For the text-containing cell, return its midpoint in (X, Y) coordinate format. 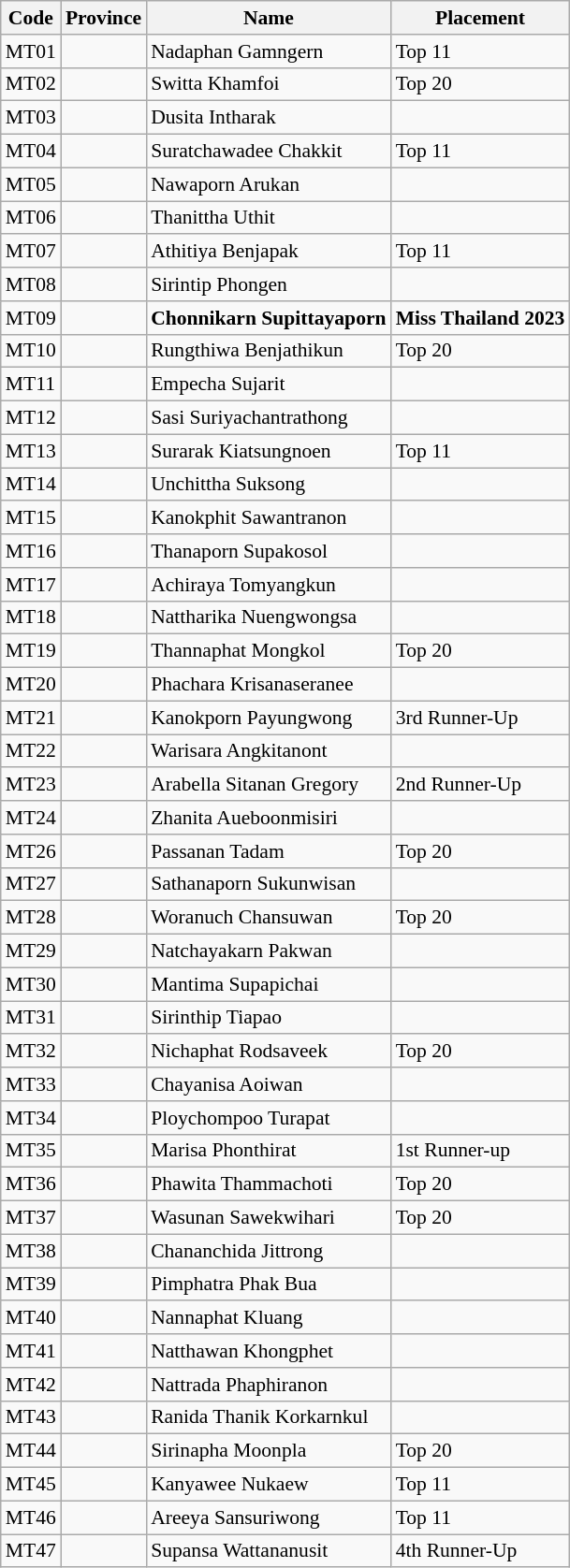
Sasi Suriyachantrathong (268, 418)
MT04 (31, 152)
MT13 (31, 451)
Switta Khamfoi (268, 84)
Chayanisa Aoiwan (268, 1084)
Chananchida Jittrong (268, 1251)
Achiraya Tomyangkun (268, 585)
MT45 (31, 1485)
MT09 (31, 318)
Nichaphat Rodsaveek (268, 1052)
Suratchawadee Chakkit (268, 152)
MT17 (31, 585)
Province (103, 18)
Passanan Tadam (268, 851)
Nannaphat Kluang (268, 1318)
Ploychompoo Turapat (268, 1118)
MT11 (31, 385)
MT15 (31, 518)
MT20 (31, 685)
MT30 (31, 984)
MT03 (31, 118)
MT47 (31, 1551)
MT42 (31, 1385)
Arabella Sitanan Gregory (268, 785)
Kanokporn Payungwong (268, 718)
MT10 (31, 351)
Miss Thailand 2023 (481, 318)
MT06 (31, 218)
Nadaphan Gamngern (268, 51)
Zhanita Aueboonmisiri (268, 818)
MT28 (31, 918)
Supansa Wattananusit (268, 1551)
MT37 (31, 1218)
Phawita Thammachoti (268, 1184)
MT34 (31, 1118)
2nd Runner-Up (481, 785)
Kanyawee Nukaew (268, 1485)
MT31 (31, 1018)
MT16 (31, 551)
Pimphatra Phak Bua (268, 1285)
MT29 (31, 951)
MT40 (31, 1318)
Wasunan Sawekwihari (268, 1218)
Sirinthip Tiapao (268, 1018)
MT19 (31, 651)
MT08 (31, 284)
Natchayakarn Pakwan (268, 951)
3rd Runner-Up (481, 718)
MT01 (31, 51)
MT22 (31, 751)
MT14 (31, 485)
MT35 (31, 1151)
Warisara Angkitanont (268, 751)
Marisa Phonthirat (268, 1151)
Code (31, 18)
Phachara Krisanaseranee (268, 685)
Areeya Sansuriwong (268, 1517)
Empecha Sujarit (268, 385)
Kanokphit Sawantranon (268, 518)
Surarak Kiatsungnoen (268, 451)
MT26 (31, 851)
MT05 (31, 184)
Unchittha Suksong (268, 485)
MT46 (31, 1517)
Nattharika Nuengwongsa (268, 617)
Nattrada Phaphiranon (268, 1385)
MT44 (31, 1451)
Athitiya Benjapak (268, 252)
MT02 (31, 84)
MT24 (31, 818)
MT38 (31, 1251)
MT21 (31, 718)
MT39 (31, 1285)
Sirintip Phongen (268, 284)
Rungthiwa Benjathikun (268, 351)
MT43 (31, 1417)
Natthawan Khongphet (268, 1351)
Thanittha Uthit (268, 218)
Woranuch Chansuwan (268, 918)
Thannaphat Mongkol (268, 651)
MT41 (31, 1351)
MT36 (31, 1184)
Mantima Supapichai (268, 984)
Dusita Intharak (268, 118)
MT18 (31, 617)
1st Runner-up (481, 1151)
Name (268, 18)
MT23 (31, 785)
MT33 (31, 1084)
Sathanaporn Sukunwisan (268, 884)
4th Runner-Up (481, 1551)
Ranida Thanik Korkarnkul (268, 1417)
Thanaporn Supakosol (268, 551)
MT32 (31, 1052)
Nawaporn Arukan (268, 184)
MT12 (31, 418)
Chonnikarn Supittayaporn (268, 318)
MT07 (31, 252)
Sirinapha Moonpla (268, 1451)
Placement (481, 18)
MT27 (31, 884)
